Scan for the cell matching the given text and deliver its (X, Y) coordinate at center. 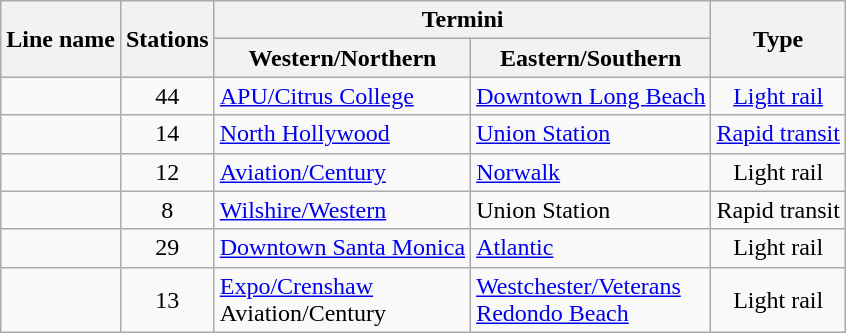
Norwalk (591, 172)
Eastern/Southern (591, 58)
14 (167, 134)
Westchester/VeteransRedondo Beach (591, 300)
13 (167, 300)
Western/Northern (342, 58)
Termini (462, 20)
Atlantic (591, 248)
12 (167, 172)
Stations (167, 39)
Line name (61, 39)
8 (167, 210)
Wilshire/Western (342, 210)
29 (167, 248)
Aviation/Century (342, 172)
44 (167, 96)
APU/Citrus College (342, 96)
Downtown Long Beach (591, 96)
North Hollywood (342, 134)
Expo/CrenshawAviation/Century (342, 300)
Type (778, 39)
Downtown Santa Monica (342, 248)
